From the cell containing the given text, extract its center point as (X, Y) coordinate. 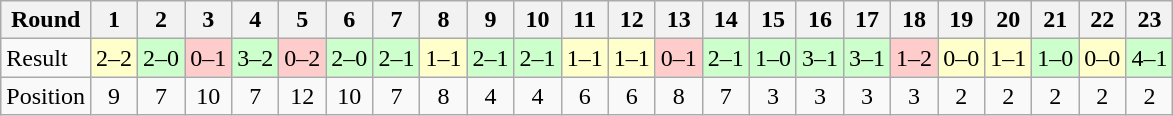
1–2 (914, 58)
16 (820, 20)
21 (1056, 20)
19 (962, 20)
22 (1102, 20)
5 (302, 20)
20 (1008, 20)
11 (584, 20)
13 (678, 20)
1 (114, 20)
15 (772, 20)
23 (1150, 20)
Result (46, 58)
2–2 (114, 58)
3–2 (256, 58)
Position (46, 96)
17 (868, 20)
4–1 (1150, 58)
Round (46, 20)
14 (726, 20)
18 (914, 20)
0–2 (302, 58)
